Capture the cell that displays the provided text and extract its [x, y] central coordinate. 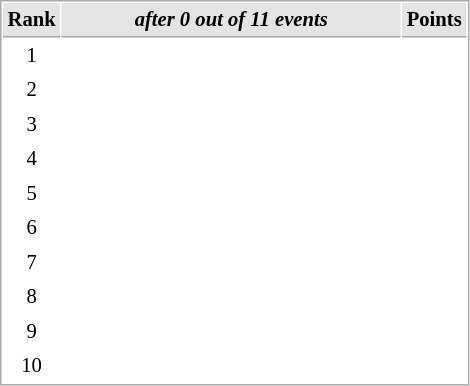
1 [32, 56]
7 [32, 262]
5 [32, 194]
10 [32, 366]
8 [32, 296]
after 0 out of 11 events [232, 20]
3 [32, 124]
9 [32, 332]
Rank [32, 20]
Points [434, 20]
4 [32, 158]
6 [32, 228]
2 [32, 90]
